Locate the cell with the specified text and output its [x, y] center coordinate. 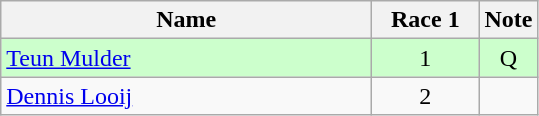
1 [426, 58]
Race 1 [426, 20]
Name [186, 20]
2 [426, 96]
Q [508, 58]
Note [508, 20]
Dennis Looij [186, 96]
Teun Mulder [186, 58]
